Pinpoint the cell where the given text exists, returning its [X, Y] midpoint coordinate. 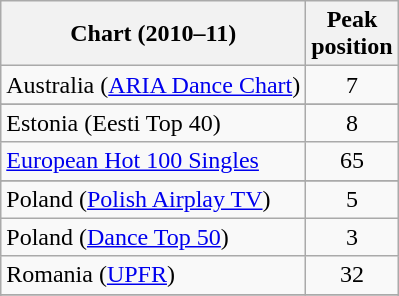
Peakposition [352, 34]
5 [352, 199]
Estonia (Eesti Top 40) [154, 123]
Australia (ARIA Dance Chart) [154, 85]
3 [352, 237]
Chart (2010–11) [154, 34]
Poland (Dance Top 50) [154, 237]
European Hot 100 Singles [154, 161]
32 [352, 275]
Romania (UPFR) [154, 275]
8 [352, 123]
7 [352, 85]
Poland (Polish Airplay TV) [154, 199]
65 [352, 161]
